Return [x, y] of the center of cell containing provided text 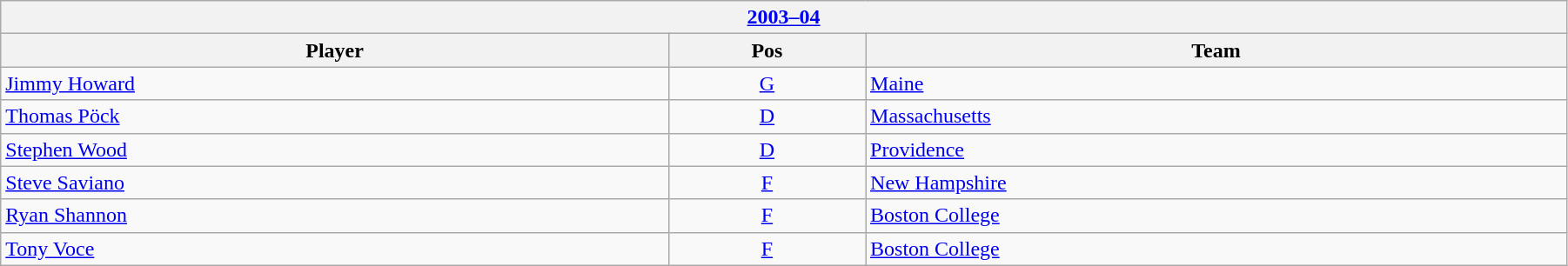
Maine [1216, 83]
Jimmy Howard [335, 83]
Ryan Shannon [335, 216]
Massachusetts [1216, 116]
Team [1216, 50]
2003–04 [784, 17]
Providence [1216, 150]
Player [335, 50]
Thomas Pöck [335, 116]
Steve Saviano [335, 183]
New Hampshire [1216, 183]
Tony Voce [335, 249]
G [767, 83]
Stephen Wood [335, 150]
Pos [767, 50]
